From the cell containing the given text, extract its center point as [x, y] coordinate. 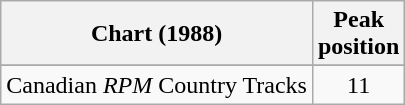
11 [358, 85]
Chart (1988) [157, 34]
Canadian RPM Country Tracks [157, 85]
Peakposition [358, 34]
